Output the [x, y] coordinate of the center of the cell containing the given text.  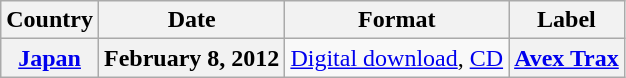
Country [50, 20]
Label [567, 20]
February 8, 2012 [191, 58]
Digital download, CD [397, 58]
Avex Trax [567, 58]
Japan [50, 58]
Format [397, 20]
Date [191, 20]
